Return [X, Y] of the center of cell containing provided text 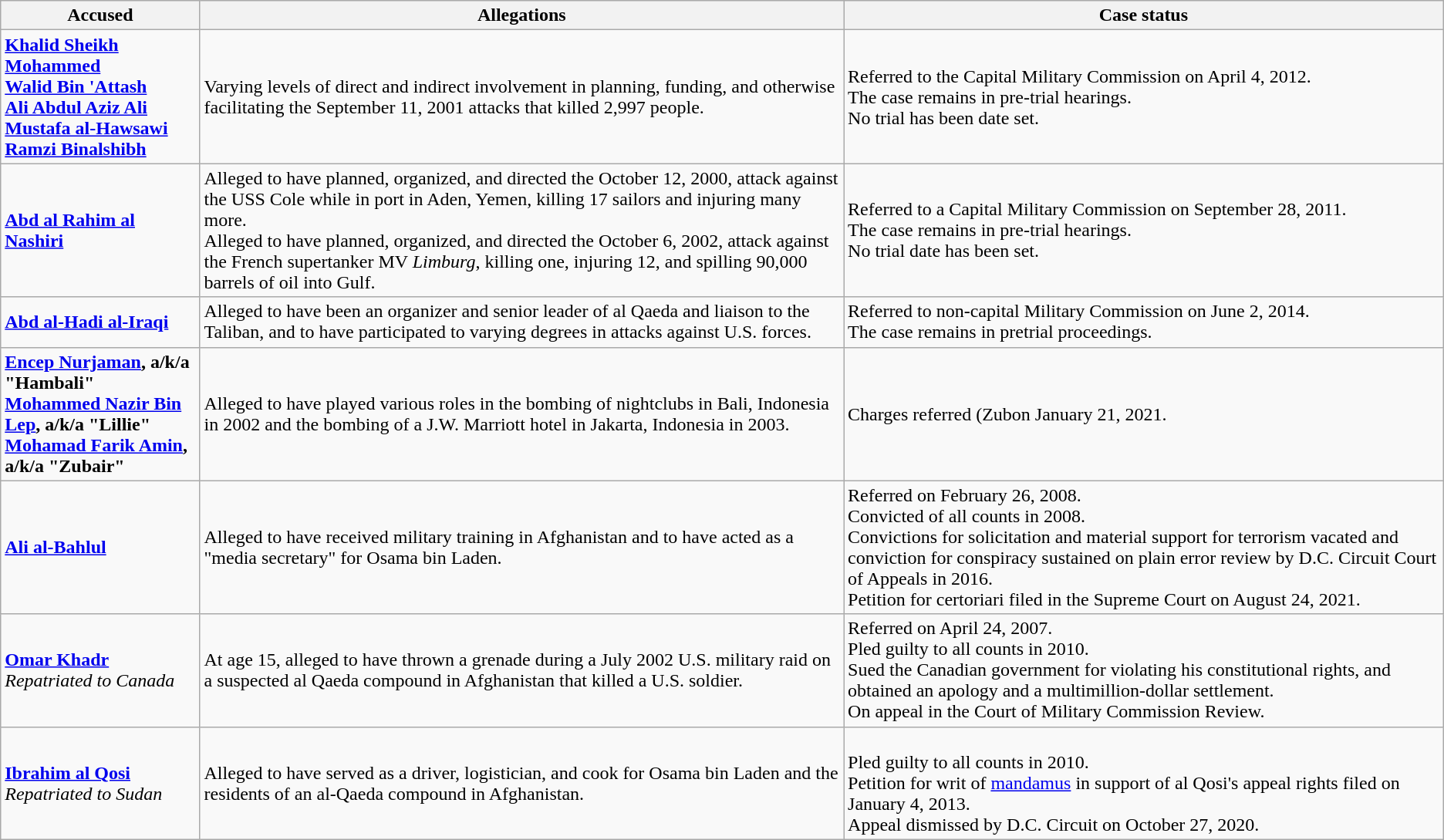
Charges referred (Zubon January 21, 2021. [1144, 413]
Ibrahim al QosiRepatriated to Sudan [100, 783]
Alleged to have received military training in Afghanistan and to have acted as a "media secretary" for Osama bin Laden. [521, 548]
Referred to a Capital Military Commission on September 28, 2011.The case remains in pre-trial hearings.No trial date has been set. [1144, 230]
Case status [1144, 15]
Referred to the Capital Military Commission on April 4, 2012.The case remains in pre-trial hearings.No trial has been date set. [1144, 97]
Ali al-Bahlul [100, 548]
Abd al Rahim al Nashiri [100, 230]
Accused [100, 15]
Khalid Sheikh MohammedWalid Bin 'AttashAli Abdul Aziz AliMustafa al-HawsawiRamzi Binalshibh [100, 97]
Allegations [521, 15]
Abd al-Hadi al-Iraqi [100, 322]
Alleged to have served as a driver, logistician, and cook for Osama bin Laden and the residents of an al-Qaeda compound in Afghanistan. [521, 783]
Referred to non-capital Military Commission on June 2, 2014.The case remains in pretrial proceedings. [1144, 322]
Omar KhadrRepatriated to Canada [100, 670]
Encep Nurjaman, a/k/a "Hambali"Mohammed Nazir Bin Lep, a/k/a "Lillie"Mohamad Farik Amin, a/k/a "Zubair" [100, 413]
